Detect which cell encompasses the target text, then output its (X, Y) center coordinate. 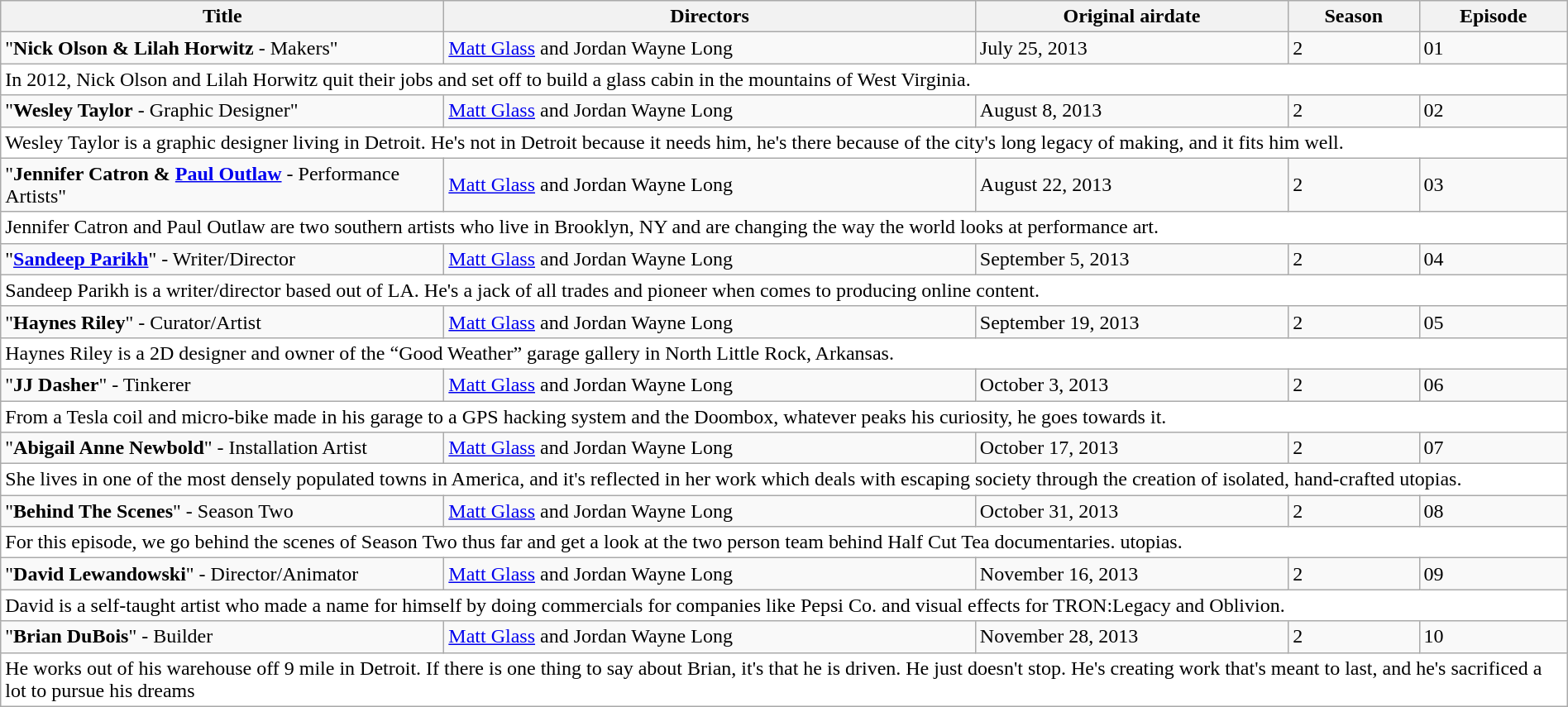
Haynes Riley is a 2D designer and owner of the “Good Weather” garage gallery in North Little Rock, Arkansas. (784, 353)
"JJ Dasher" - Tinkerer (222, 385)
July 25, 2013 (1131, 48)
Original airdate (1131, 17)
Episode (1494, 17)
August 22, 2013 (1131, 185)
"Behind The Scenes" - Season Two (222, 511)
03 (1494, 185)
"Abigail Anne Newbold" - Installation Artist (222, 448)
06 (1494, 385)
October 3, 2013 (1131, 385)
07 (1494, 448)
"Jennifer Catron & Paul Outlaw - Performance Artists" (222, 185)
"Haynes Riley" - Curator/Artist (222, 322)
08 (1494, 511)
05 (1494, 322)
In 2012, Nick Olson and Lilah Horwitz quit their jobs and set off to build a glass cabin in the mountains of West Virginia. (784, 79)
September 5, 2013 (1131, 259)
"Nick Olson & Lilah Horwitz - Makers" (222, 48)
September 19, 2013 (1131, 322)
09 (1494, 574)
Season (1354, 17)
Directors (710, 17)
Sandeep Parikh is a writer/director based out of LA. He's a jack of all trades and pioneer when comes to producing online content. (784, 290)
From a Tesla coil and micro-bike made in his garage to a GPS hacking system and the Doombox, whatever peaks his curiosity, he goes towards it. (784, 416)
10 (1494, 637)
"Wesley Taylor - Graphic Designer" (222, 111)
Title (222, 17)
November 16, 2013 (1131, 574)
For this episode, we go behind the scenes of Season Two thus far and get a look at the two person team behind Half Cut Tea documentaries. utopias. (784, 542)
04 (1494, 259)
October 31, 2013 (1131, 511)
02 (1494, 111)
Jennifer Catron and Paul Outlaw are two southern artists who live in Brooklyn, NY and are changing the way the world looks at performance art. (784, 227)
"David Lewandowski" - Director/Animator (222, 574)
November 28, 2013 (1131, 637)
"Sandeep Parikh" - Writer/Director (222, 259)
"Brian DuBois" - Builder (222, 637)
August 8, 2013 (1131, 111)
01 (1494, 48)
October 17, 2013 (1131, 448)
